From the cell containing the given text, extract its center point as [X, Y] coordinate. 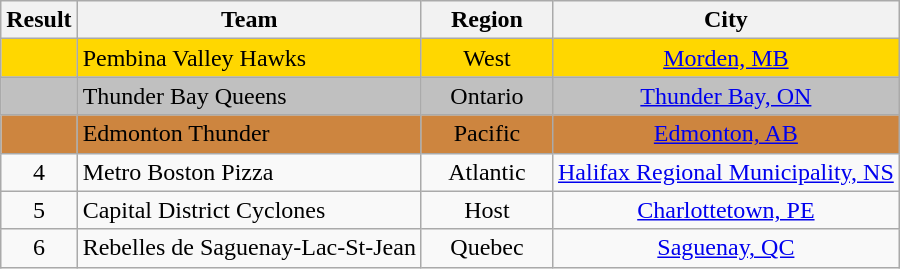
Capital District Cyclones [249, 210]
Halifax Regional Municipality, NS [726, 172]
Edmonton Thunder [249, 134]
4 [39, 172]
Metro Boston Pizza [249, 172]
City [726, 20]
Edmonton, AB [726, 134]
Region [486, 20]
Pacific [486, 134]
Team [249, 20]
6 [39, 248]
West [486, 58]
Ontario [486, 96]
Thunder Bay, ON [726, 96]
Morden, MB [726, 58]
Rebelles de Saguenay-Lac-St-Jean [249, 248]
Pembina Valley Hawks [249, 58]
Quebec [486, 248]
Thunder Bay Queens [249, 96]
Atlantic [486, 172]
Saguenay, QC [726, 248]
Charlottetown, PE [726, 210]
Result [39, 20]
Host [486, 210]
5 [39, 210]
